Output the (X, Y) coordinate of the center of the cell containing the given text.  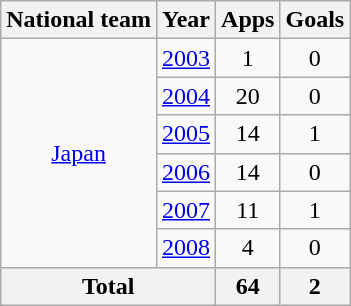
Apps (248, 20)
2007 (186, 210)
2004 (186, 96)
11 (248, 210)
2005 (186, 134)
2006 (186, 172)
4 (248, 248)
2 (315, 286)
Japan (79, 153)
Year (186, 20)
Goals (315, 20)
20 (248, 96)
2003 (186, 58)
National team (79, 20)
2008 (186, 248)
Total (108, 286)
64 (248, 286)
